Output the (X, Y) coordinate of the center of the cell containing the given text.  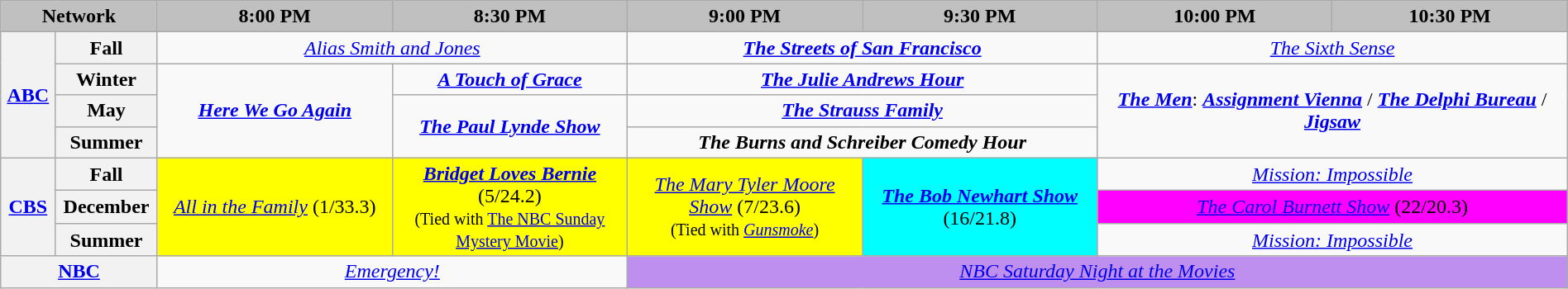
10:00 PM (1215, 17)
Winter (106, 79)
10:30 PM (1450, 17)
The Burns and Schreiber Comedy Hour (862, 142)
The Sixth Sense (1332, 48)
May (106, 111)
NBC Saturday Night at the Movies (1097, 272)
8:30 PM (509, 17)
The Streets of San Francisco (862, 48)
CBS (28, 206)
Network (79, 17)
NBC (79, 272)
ABC (28, 95)
Emergency! (392, 272)
The Strauss Family (862, 111)
A Touch of Grace (509, 79)
The Carol Burnett Show (22/20.3) (1332, 207)
Bridget Loves Bernie (5/24.2)(Tied with The NBC Sunday Mystery Movie) (509, 206)
Here We Go Again (275, 111)
The Bob Newhart Show (16/21.8) (980, 206)
9:00 PM (744, 17)
The Julie Andrews Hour (862, 79)
December (106, 207)
The Men: Assignment Vienna / The Delphi Bureau / Jigsaw (1332, 111)
The Mary Tyler Moore Show (7/23.6)(Tied with Gunsmoke) (744, 206)
Alias Smith and Jones (392, 48)
8:00 PM (275, 17)
9:30 PM (980, 17)
The Paul Lynde Show (509, 126)
All in the Family (1/33.3) (275, 206)
